Pinpoint the cell where the given text exists, returning its [x, y] midpoint coordinate. 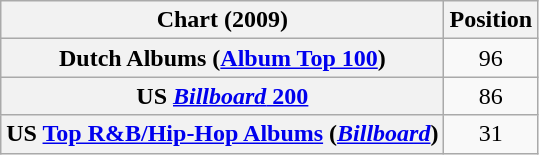
Chart (2009) [222, 20]
US Top R&B/Hip-Hop Albums (Billboard) [222, 134]
86 [491, 96]
Dutch Albums (Album Top 100) [222, 58]
31 [491, 134]
96 [491, 58]
US Billboard 200 [222, 96]
Position [491, 20]
